Capture the cell that displays the provided text and extract its (x, y) central coordinate. 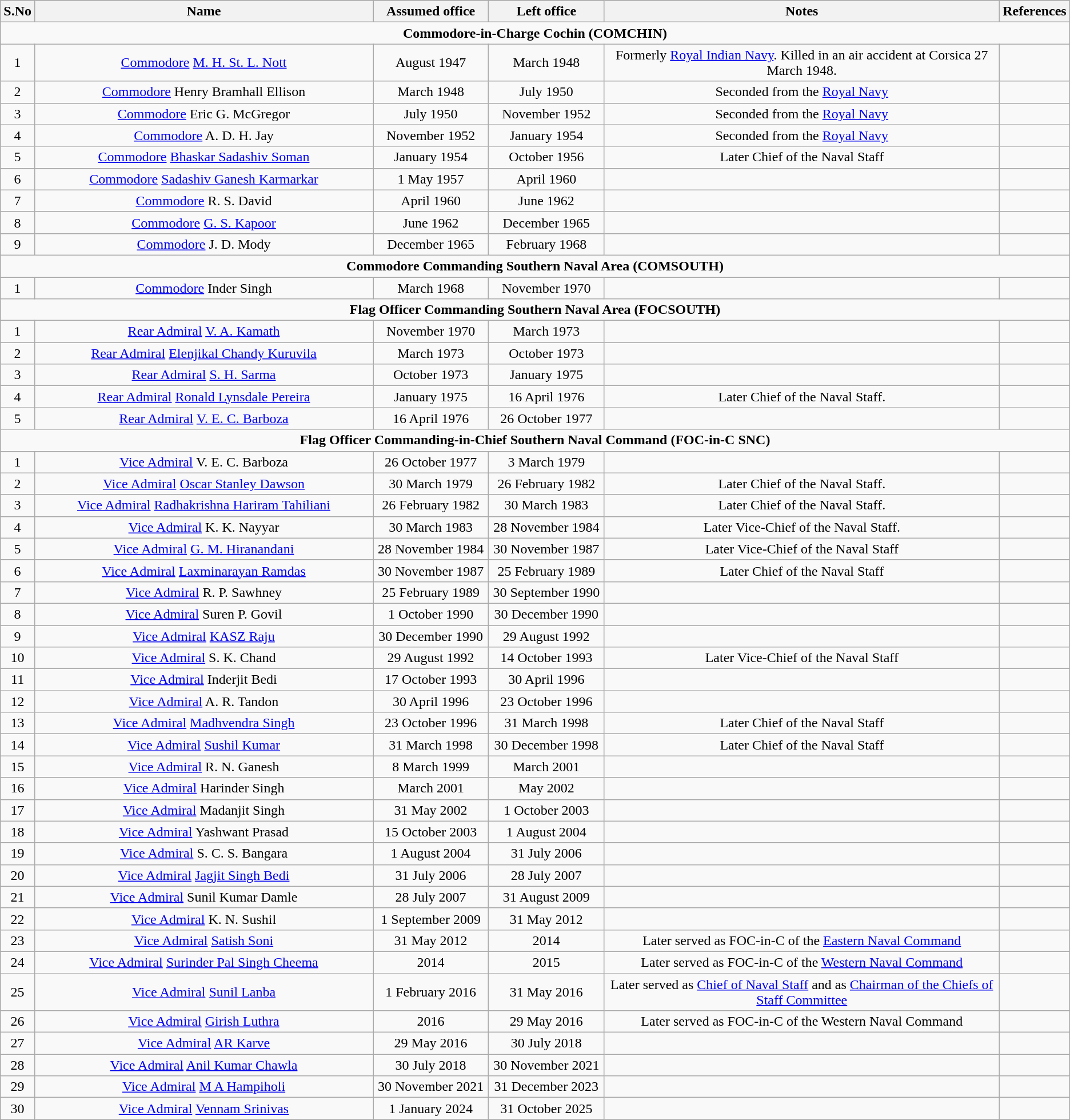
17 (18, 810)
Vice Admiral Madanjit Singh (203, 810)
31 December 2023 (546, 1087)
Later Vice-Chief of the Naval Staff. (802, 527)
Notes (802, 11)
S.No (18, 11)
Vice Admiral R. P. Sawhney (203, 592)
31 August 2009 (546, 897)
1 October 1990 (430, 614)
Vice Admiral M A Hampiholi (203, 1087)
Flag Officer Commanding-in-Chief Southern Naval Command (FOC-in-C SNC) (535, 440)
Vice Admiral Yashwant Prasad (203, 832)
Rear Admiral V. E. C. Barboza (203, 418)
Vice Admiral S. K. Chand (203, 658)
26 (18, 1022)
Vice Admiral Sunil Kumar Damle (203, 897)
Commodore Commanding Southern Naval Area (COMSOUTH) (535, 266)
1 February 2016 (430, 991)
Vice Admiral AR Karve (203, 1043)
Later served as FOC-in-C of the Eastern Naval Command (802, 940)
Vice Admiral Anil Kumar Chawla (203, 1065)
31 October 2025 (546, 1109)
24 (18, 962)
Rear Admiral S. H. Sarma (203, 375)
Vice Admiral A. R. Tandon (203, 702)
Vice Admiral Oscar Stanley Dawson (203, 484)
Flag Officer Commanding Southern Naval Area (FOCSOUTH) (535, 310)
30 (18, 1109)
Commodore Bhaskar Sadashiv Soman (203, 157)
1 May 1957 (430, 179)
Vice Admiral G. M. Hiranandani (203, 549)
Vice Admiral Sunil Lanba (203, 991)
Commodore M. H. St. L. Nott (203, 63)
References (1035, 11)
Name (203, 11)
Vice Admiral Laxminarayan Ramdas (203, 571)
29 (18, 1087)
March 1968 (430, 288)
August 1947 (430, 63)
Vice Admiral KASZ Raju (203, 636)
30 September 1990 (546, 592)
20 (18, 875)
1 January 2024 (430, 1109)
14 (18, 745)
1 September 2009 (430, 919)
Commodore Sadashiv Ganesh Karmarkar (203, 179)
22 (18, 919)
Vice Admiral Satish Soni (203, 940)
1 October 2003 (546, 810)
16 (18, 788)
Commodore Henry Bramhall Ellison (203, 92)
28 (18, 1065)
Commodore G. S. Kapoor (203, 222)
Assumed office (430, 11)
October 1956 (546, 157)
Vice Admiral Surinder Pal Singh Cheema (203, 962)
17 October 1993 (430, 680)
8 March 1999 (430, 767)
Vice Admiral Jagjit Singh Bedi (203, 875)
Left office (546, 11)
15 (18, 767)
11 (18, 680)
25 (18, 991)
Vice Admiral Inderjit Bedi (203, 680)
Commodore R. S. David (203, 201)
Commodore Inder Singh (203, 288)
31 May 2016 (546, 991)
Vice Admiral Sushil Kumar (203, 745)
Vice Admiral S. C. S. Bangara (203, 854)
Vice Admiral Vennam Srinivas (203, 1109)
Vice Admiral K. K. Nayyar (203, 527)
31 May 2002 (430, 810)
Vice Admiral R. N. Ganesh (203, 767)
Later served as Chief of Naval Staff and as Chairman of the Chiefs of Staff Committee (802, 991)
May 2002 (546, 788)
19 (18, 854)
14 October 1993 (546, 658)
Rear Admiral V. A. Kamath (203, 332)
2015 (546, 962)
23 (18, 940)
Vice Admiral K. N. Sushil (203, 919)
Commodore Eric G. McGregor (203, 114)
15 October 2003 (430, 832)
30 March 1979 (430, 484)
Vice Admiral Radhakrishna Hariram Tahiliani (203, 505)
21 (18, 897)
Vice Admiral Harinder Singh (203, 788)
Commodore-in-Charge Cochin (COMCHIN) (535, 33)
Commodore J. D. Mody (203, 244)
18 (18, 832)
30 December 1998 (546, 745)
Formerly Royal Indian Navy. Killed in an air accident at Corsica 27 March 1948. (802, 63)
Vice Admiral Madhvendra Singh (203, 723)
Rear Admiral Ronald Lynsdale Pereira (203, 397)
Vice Admiral Suren P. Govil (203, 614)
Vice Admiral Girish Luthra (203, 1022)
10 (18, 658)
2016 (430, 1022)
Rear Admiral Elenjikal Chandy Kuruvila (203, 353)
Commodore A. D. H. Jay (203, 135)
13 (18, 723)
27 (18, 1043)
12 (18, 702)
February 1968 (546, 244)
3 March 1979 (546, 462)
Vice Admiral V. E. C. Barboza (203, 462)
